Detect which cell encompasses the target text, then output its (X, Y) center coordinate. 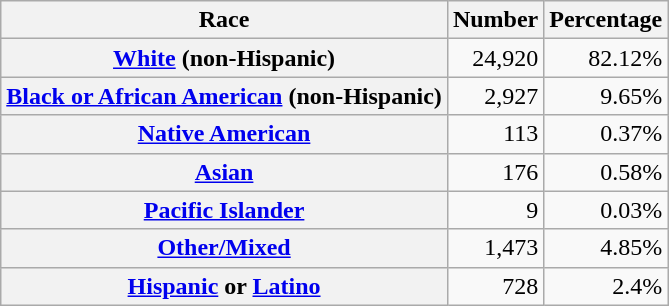
4.85% (606, 248)
2.4% (606, 286)
0.03% (606, 210)
Other/Mixed (224, 248)
1,473 (495, 248)
0.58% (606, 172)
Pacific Islander (224, 210)
Number (495, 20)
Native American (224, 134)
176 (495, 172)
White (non-Hispanic) (224, 58)
2,927 (495, 96)
82.12% (606, 58)
0.37% (606, 134)
Percentage (606, 20)
728 (495, 286)
Black or African American (non-Hispanic) (224, 96)
Race (224, 20)
Hispanic or Latino (224, 286)
Asian (224, 172)
24,920 (495, 58)
9.65% (606, 96)
9 (495, 210)
113 (495, 134)
